Locate the cell with the specified text and output its [X, Y] center coordinate. 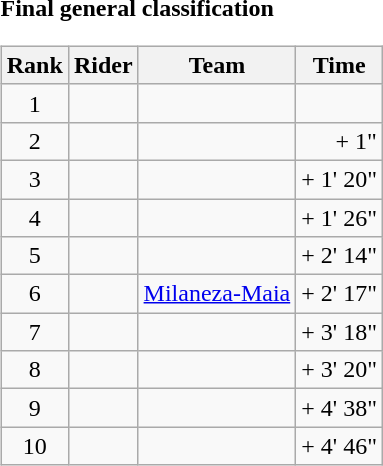
Rank [34, 65]
1 [34, 103]
+ 2' 17" [340, 294]
3 [34, 179]
5 [34, 256]
9 [34, 408]
10 [34, 446]
Time [340, 65]
8 [34, 370]
+ 1' 20" [340, 179]
Team [217, 65]
+ 2' 14" [340, 256]
2 [34, 141]
+ 3' 18" [340, 332]
+ 3' 20" [340, 370]
Rider [103, 65]
+ 1' 26" [340, 217]
+ 1" [340, 141]
6 [34, 294]
Milaneza-Maia [217, 294]
+ 4' 46" [340, 446]
4 [34, 217]
+ 4' 38" [340, 408]
7 [34, 332]
